For the text-containing cell, return its midpoint in (X, Y) coordinate format. 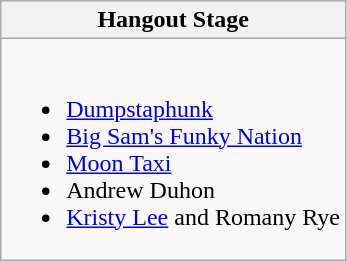
DumpstaphunkBig Sam's Funky NationMoon TaxiAndrew DuhonKristy Lee and Romany Rye (174, 150)
Hangout Stage (174, 20)
